From the cell containing the given text, extract its center point as [X, Y] coordinate. 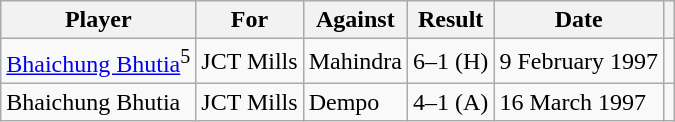
16 March 1997 [579, 102]
Result [450, 20]
Date [579, 20]
Mahindra [355, 62]
Dempo [355, 102]
6–1 (H) [450, 62]
9 February 1997 [579, 62]
Bhaichung Bhutia5 [98, 62]
Against [355, 20]
For [250, 20]
4–1 (A) [450, 102]
Bhaichung Bhutia [98, 102]
Player [98, 20]
